Identify which cell holds the provided text, then report its [x, y] central coordinate. 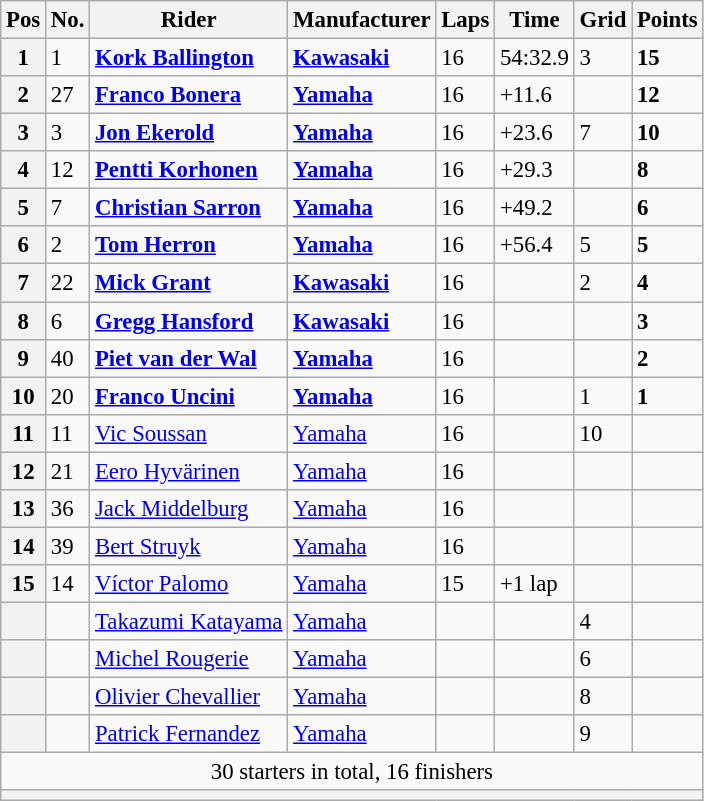
39 [68, 546]
Kork Ballington [189, 58]
40 [68, 358]
+56.4 [535, 245]
Franco Bonera [189, 95]
Pos [24, 20]
Manufacturer [362, 20]
+23.6 [535, 133]
Mick Grant [189, 283]
No. [68, 20]
Jack Middelburg [189, 509]
21 [68, 471]
Piet van der Wal [189, 358]
54:32.9 [535, 58]
Michel Rougerie [189, 659]
30 starters in total, 16 finishers [352, 772]
Christian Sarron [189, 208]
Laps [466, 20]
36 [68, 509]
27 [68, 95]
Olivier Chevallier [189, 697]
20 [68, 396]
13 [24, 509]
Time [535, 20]
Rider [189, 20]
Víctor Palomo [189, 584]
Takazumi Katayama [189, 621]
Vic Soussan [189, 433]
Patrick Fernandez [189, 734]
+29.3 [535, 170]
22 [68, 283]
Gregg Hansford [189, 321]
+1 lap [535, 584]
Points [668, 20]
Franco Uncini [189, 396]
+11.6 [535, 95]
Eero Hyvärinen [189, 471]
+49.2 [535, 208]
Tom Herron [189, 245]
Grid [602, 20]
Bert Struyk [189, 546]
Pentti Korhonen [189, 170]
Jon Ekerold [189, 133]
